Return (x, y) of the center of cell containing provided text 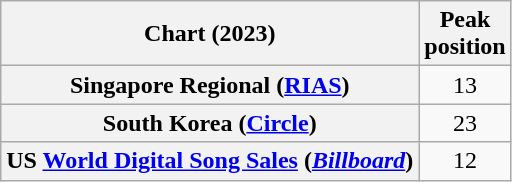
Peakposition (465, 34)
Chart (2023) (210, 34)
US World Digital Song Sales (Billboard) (210, 161)
South Korea (Circle) (210, 123)
23 (465, 123)
13 (465, 85)
Singapore Regional (RIAS) (210, 85)
12 (465, 161)
